Extract the [x, y] coordinate from the center of the cell holding the provided text.  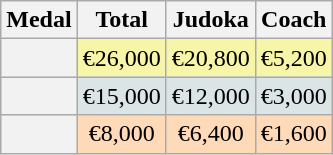
€8,000 [122, 134]
€5,200 [294, 58]
€3,000 [294, 96]
€12,000 [210, 96]
€1,600 [294, 134]
Coach [294, 20]
€6,400 [210, 134]
€20,800 [210, 58]
Total [122, 20]
€26,000 [122, 58]
Judoka [210, 20]
€15,000 [122, 96]
Medal [39, 20]
